Return [X, Y] of the center of cell containing provided text 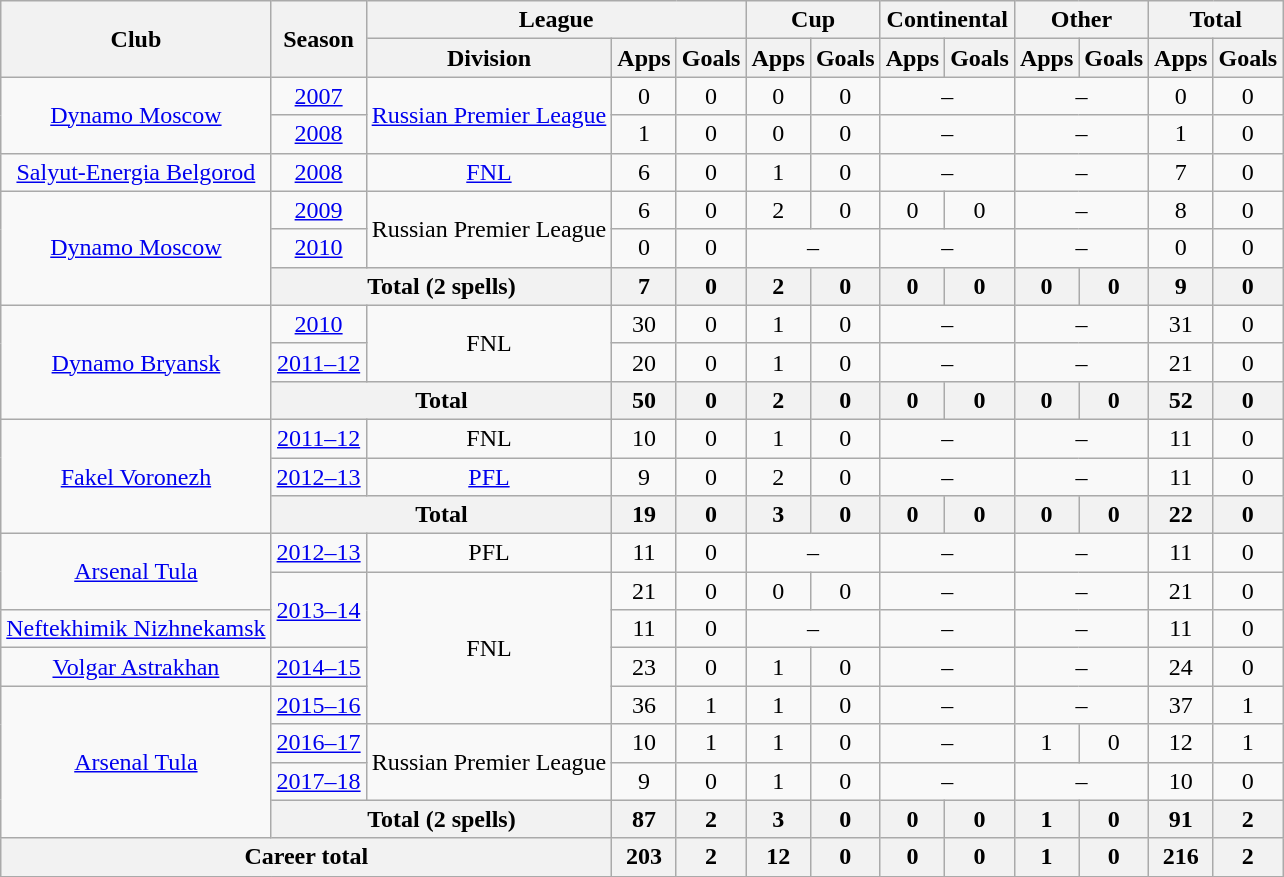
36 [644, 705]
2016–17 [318, 743]
52 [1181, 400]
203 [644, 857]
Salyut-Energia Belgorod [136, 172]
24 [1181, 667]
Cup [813, 20]
20 [644, 362]
Club [136, 39]
Continental [947, 20]
Division [489, 58]
Dynamo Bryansk [136, 362]
22 [1181, 515]
87 [644, 819]
League [556, 20]
216 [1181, 857]
19 [644, 515]
Season [318, 39]
Fakel Voronezh [136, 476]
2009 [318, 210]
8 [1181, 210]
91 [1181, 819]
Other [1081, 20]
2013–14 [318, 610]
23 [644, 667]
2014–15 [318, 667]
31 [1181, 324]
2015–16 [318, 705]
50 [644, 400]
2017–18 [318, 781]
30 [644, 324]
37 [1181, 705]
Career total [306, 857]
2007 [318, 96]
Volgar Astrakhan [136, 667]
Neftekhimik Nizhnekamsk [136, 629]
